Scan for the cell matching the given text and deliver its (x, y) coordinate at center. 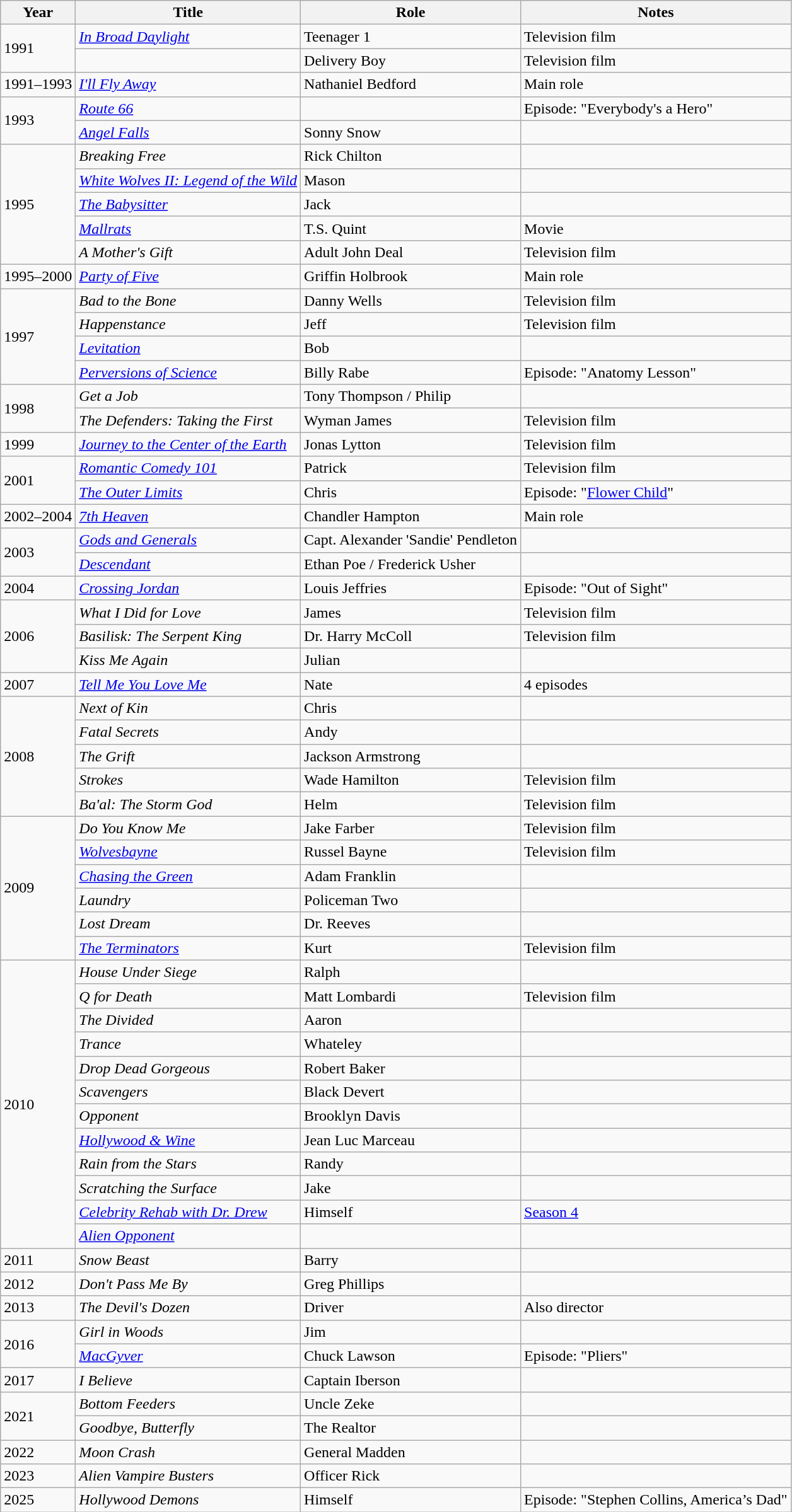
Driver (411, 1308)
1998 (38, 408)
Black Devert (411, 1092)
Helm (411, 804)
2002–2004 (38, 516)
Griffin Holbrook (411, 276)
Kurt (411, 948)
Julian (411, 660)
Captain Iberson (411, 1380)
Breaking Free (188, 156)
Drop Dead Gorgeous (188, 1068)
I'll Fly Away (188, 84)
The Babysitter (188, 204)
Greg Phillips (411, 1284)
Aaron (411, 1020)
Strokes (188, 780)
Levitation (188, 349)
Hollywood Demons (188, 1500)
Scavengers (188, 1092)
House Under Siege (188, 972)
Teenager 1 (411, 37)
Don't Pass Me By (188, 1284)
Sonny Snow (411, 132)
2006 (38, 636)
Alien Opponent (188, 1236)
Louis Jeffries (411, 588)
2007 (38, 684)
Journey to the Center of the Earth (188, 444)
Tell Me You Love Me (188, 684)
Robert Baker (411, 1068)
Adult John Deal (411, 252)
2001 (38, 480)
Movie (656, 228)
2023 (38, 1476)
A Mother's Gift (188, 252)
Q for Death (188, 996)
Whateley (411, 1044)
Dr. Harry McColl (411, 636)
2004 (38, 588)
Bottom Feeders (188, 1404)
Goodbye, Butterfly (188, 1428)
Ralph (411, 972)
Season 4 (656, 1212)
Episode: "Stephen Collins, America’s Dad" (656, 1500)
Chuck Lawson (411, 1356)
Tony Thompson / Philip (411, 396)
The Realtor (411, 1428)
2011 (38, 1260)
Adam Franklin (411, 876)
1995 (38, 204)
Perversions of Science (188, 372)
The Outer Limits (188, 492)
Notes (656, 13)
Next of Kin (188, 708)
The Divided (188, 1020)
Descendant (188, 564)
Role (411, 13)
Officer Rick (411, 1476)
White Wolves II: Legend of the Wild (188, 180)
Jackson Armstrong (411, 756)
Mason (411, 180)
Do You Know Me (188, 828)
Wyman James (411, 420)
Brooklyn Davis (411, 1116)
Uncle Zeke (411, 1404)
2016 (38, 1344)
2017 (38, 1380)
The Defenders: Taking the First (188, 420)
4 episodes (656, 684)
Snow Beast (188, 1260)
1999 (38, 444)
What I Did for Love (188, 612)
Nate (411, 684)
Jack (411, 204)
2009 (38, 888)
Opponent (188, 1116)
Jake Farber (411, 828)
Also director (656, 1308)
2008 (38, 756)
In Broad Daylight (188, 37)
Jim (411, 1332)
Trance (188, 1044)
1997 (38, 337)
Policeman Two (411, 900)
Episode: "Everybody's a Hero" (656, 108)
The Grift (188, 756)
Celebrity Rehab with Dr. Drew (188, 1212)
Ethan Poe / Frederick Usher (411, 564)
Romantic Comedy 101 (188, 468)
Chandler Hampton (411, 516)
Bad to the Bone (188, 301)
2003 (38, 552)
General Madden (411, 1451)
Jeff (411, 325)
Get a Job (188, 396)
Wolvesbayne (188, 852)
Patrick (411, 468)
Russel Bayne (411, 852)
1993 (38, 120)
7th Heaven (188, 516)
Scratching the Surface (188, 1188)
Episode: "Anatomy Lesson" (656, 372)
Episode: "Flower Child" (656, 492)
Bob (411, 349)
Ba'al: The Storm God (188, 804)
The Devil's Dozen (188, 1308)
Episode: "Out of Sight" (656, 588)
Rick Chilton (411, 156)
2025 (38, 1500)
Episode: "Pliers" (656, 1356)
Alien Vampire Busters (188, 1476)
Wade Hamilton (411, 780)
I Believe (188, 1380)
Happenstance (188, 325)
Barry (411, 1260)
Laundry (188, 900)
2010 (38, 1104)
Matt Lombardi (411, 996)
Hollywood & Wine (188, 1140)
Andy (411, 732)
Party of Five (188, 276)
Crossing Jordan (188, 588)
2021 (38, 1416)
1991 (38, 49)
Basilisk: The Serpent King (188, 636)
Nathaniel Bedford (411, 84)
2012 (38, 1284)
Danny Wells (411, 301)
1995–2000 (38, 276)
Jonas Lytton (411, 444)
James (411, 612)
Jake (411, 1188)
Rain from the Stars (188, 1164)
Moon Crash (188, 1451)
Jean Luc Marceau (411, 1140)
The Terminators (188, 948)
Girl in Woods (188, 1332)
1991–1993 (38, 84)
Angel Falls (188, 132)
Fatal Secrets (188, 732)
Capt. Alexander 'Sandie' Pendleton (411, 540)
Randy (411, 1164)
MacGyver (188, 1356)
Mallrats (188, 228)
2022 (38, 1451)
Chasing the Green (188, 876)
Year (38, 13)
Kiss Me Again (188, 660)
Lost Dream (188, 924)
Delivery Boy (411, 61)
Route 66 (188, 108)
Gods and Generals (188, 540)
Title (188, 13)
T.S. Quint (411, 228)
Dr. Reeves (411, 924)
2013 (38, 1308)
Billy Rabe (411, 372)
